Scan for the cell matching the given text and deliver its [X, Y] coordinate at center. 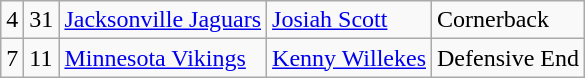
Kenny Willekes [350, 58]
Jacksonville Jaguars [163, 20]
4 [12, 20]
11 [42, 58]
Cornerback [508, 20]
Josiah Scott [350, 20]
31 [42, 20]
Defensive End [508, 58]
7 [12, 58]
Minnesota Vikings [163, 58]
